Extract the [x, y] coordinate from the center of the cell holding the provided text.  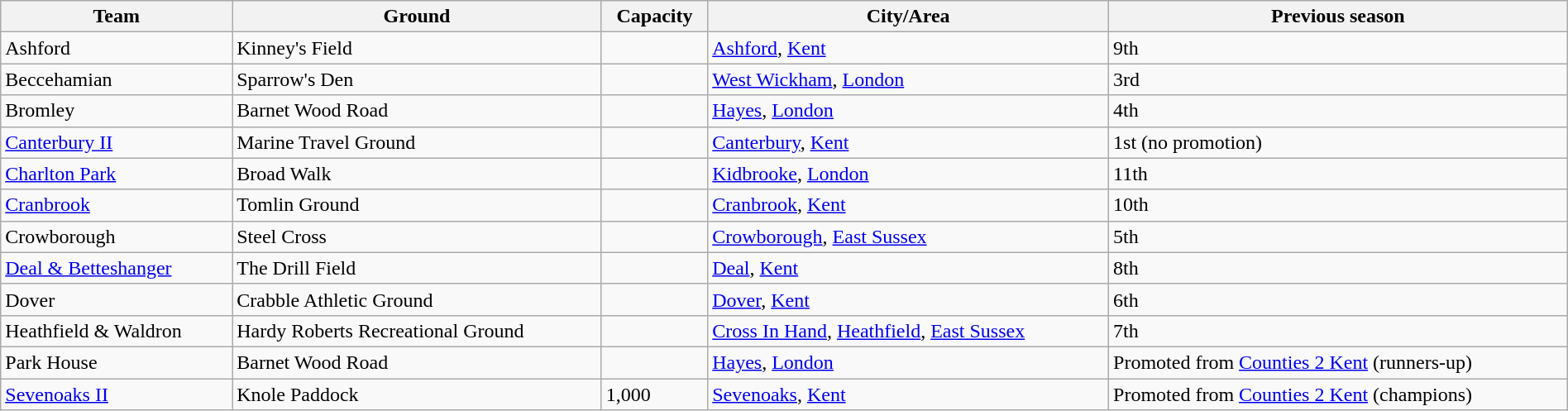
Heathfield & Waldron [117, 331]
Kinney's Field [417, 48]
5th [1338, 237]
Beccehamian [117, 79]
Hardy Roberts Recreational Ground [417, 331]
Steel Cross [417, 237]
The Drill Field [417, 268]
Cranbrook [117, 205]
1st (no promotion) [1338, 142]
Team [117, 17]
Deal & Betteshanger [117, 268]
Previous season [1338, 17]
Dover [117, 299]
Promoted from Counties 2 Kent (runners-up) [1338, 362]
1,000 [654, 394]
Crowborough [117, 237]
6th [1338, 299]
Knole Paddock [417, 394]
Crowborough, East Sussex [908, 237]
8th [1338, 268]
Capacity [654, 17]
7th [1338, 331]
Canterbury, Kent [908, 142]
Marine Travel Ground [417, 142]
Cross In Hand, Heathfield, East Sussex [908, 331]
Sparrow's Den [417, 79]
City/Area [908, 17]
Park House [117, 362]
Promoted from Counties 2 Kent (champions) [1338, 394]
Ashford [117, 48]
Cranbrook, Kent [908, 205]
Tomlin Ground [417, 205]
4th [1338, 111]
Sevenoaks II [117, 394]
Charlton Park [117, 174]
Ground [417, 17]
Sevenoaks, Kent [908, 394]
3rd [1338, 79]
Ashford, Kent [908, 48]
Kidbrooke, London [908, 174]
Deal, Kent [908, 268]
Bromley [117, 111]
Dover, Kent [908, 299]
11th [1338, 174]
Canterbury II [117, 142]
Broad Walk [417, 174]
9th [1338, 48]
10th [1338, 205]
Crabble Athletic Ground [417, 299]
West Wickham, London [908, 79]
